Capture the cell that displays the provided text and extract its [x, y] central coordinate. 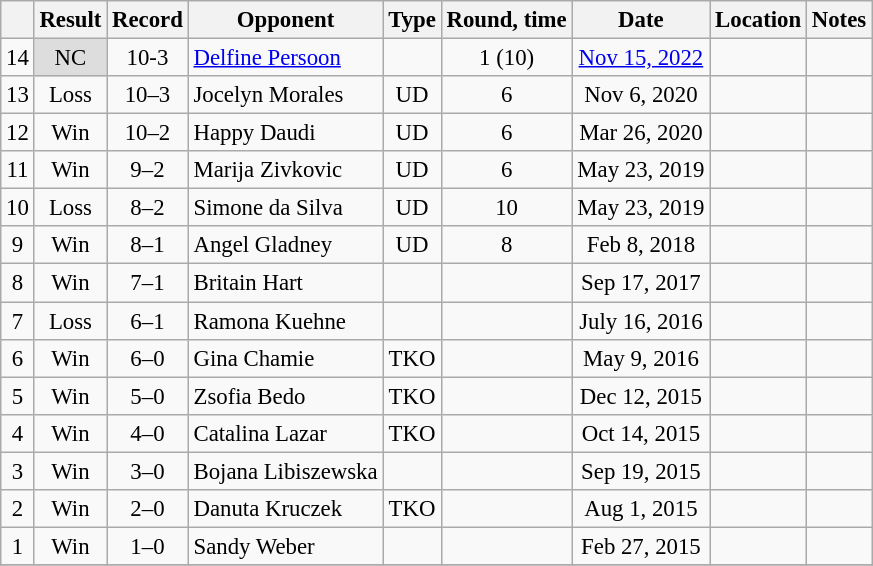
11 [18, 170]
Angel Gladney [286, 245]
Oct 14, 2015 [641, 433]
Jocelyn Morales [286, 95]
Type [412, 20]
10–2 [148, 133]
Nov 6, 2020 [641, 95]
Feb 27, 2015 [641, 546]
10–3 [148, 95]
Gina Chamie [286, 358]
May 9, 2016 [641, 358]
Notes [838, 20]
1 (10) [506, 58]
Nov 15, 2022 [641, 58]
NC [70, 58]
1 [18, 546]
Marija Zivkovic [286, 170]
4 [18, 433]
Result [70, 20]
3 [18, 471]
1–0 [148, 546]
Aug 1, 2015 [641, 509]
5–0 [148, 396]
Delfine Persoon [286, 58]
4–0 [148, 433]
Zsofia Bedo [286, 396]
8–2 [148, 208]
Opponent [286, 20]
Dec 12, 2015 [641, 396]
Record [148, 20]
Ramona Kuehne [286, 321]
Danuta Kruczek [286, 509]
Location [758, 20]
13 [18, 95]
14 [18, 58]
Mar 26, 2020 [641, 133]
Date [641, 20]
Bojana Libiszewska [286, 471]
Round, time [506, 20]
7–1 [148, 283]
Feb 8, 2018 [641, 245]
12 [18, 133]
July 16, 2016 [641, 321]
Sandy Weber [286, 546]
Catalina Lazar [286, 433]
2 [18, 509]
Simone da Silva [286, 208]
9–2 [148, 170]
3–0 [148, 471]
Sep 19, 2015 [641, 471]
9 [18, 245]
6–0 [148, 358]
6–1 [148, 321]
2–0 [148, 509]
5 [18, 396]
7 [18, 321]
10-3 [148, 58]
Happy Daudi [286, 133]
8–1 [148, 245]
Sep 17, 2017 [641, 283]
Britain Hart [286, 283]
